Capture the cell that displays the provided text and extract its [X, Y] central coordinate. 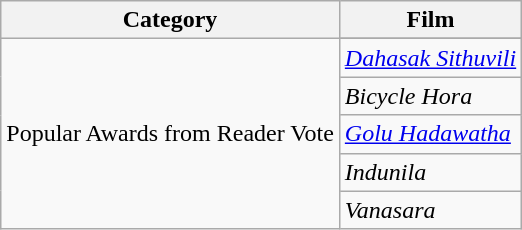
Category [170, 20]
Dahasak Sithuvili [430, 58]
Vanasara [430, 210]
Golu Hadawatha [430, 134]
Film [430, 20]
Indunila [430, 172]
Popular Awards from Reader Vote [170, 134]
Bicycle Hora [430, 96]
